Provide the [x, y] coordinate of the cell's center where the given text is located.  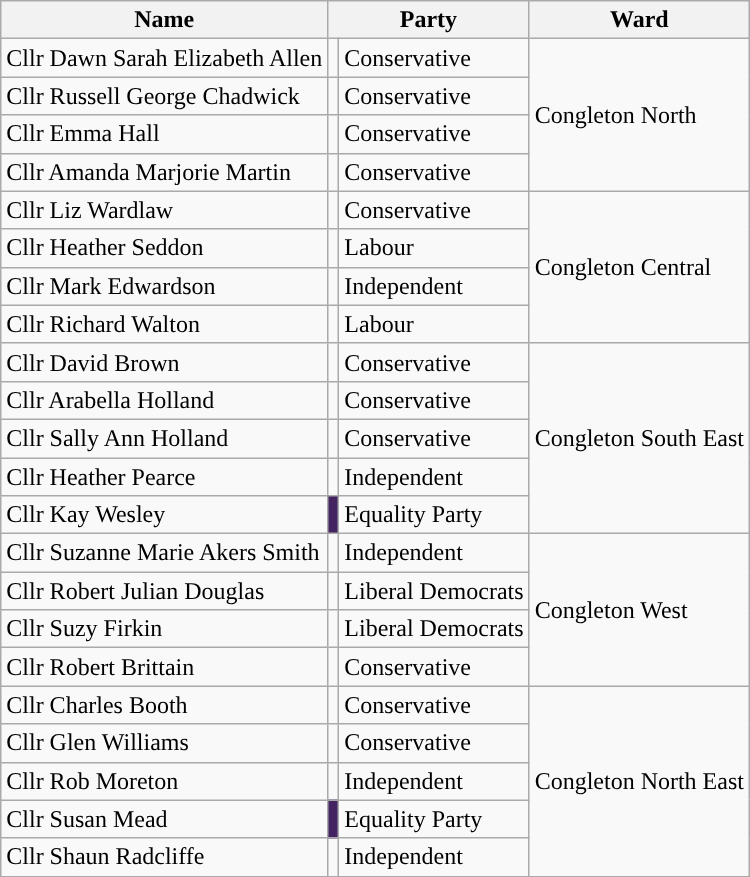
Cllr Liz Wardlaw [164, 210]
Cllr Arabella Holland [164, 400]
Cllr Mark Edwardson [164, 286]
Cllr Robert Brittain [164, 667]
Cllr Heather Pearce [164, 477]
Cllr Robert Julian Douglas [164, 591]
Congleton North [639, 115]
Cllr Rob Moreton [164, 781]
Cllr Richard Walton [164, 324]
Cllr Emma Hall [164, 134]
Cllr Charles Booth [164, 705]
Congleton South East [639, 438]
Cllr Shaun Radcliffe [164, 857]
Name [164, 20]
Cllr Heather Seddon [164, 248]
Cllr Kay Wesley [164, 515]
Cllr Susan Mead [164, 819]
Ward [639, 20]
Cllr Dawn Sarah Elizabeth Allen [164, 58]
Cllr Russell George Chadwick [164, 96]
Congleton North East [639, 781]
Cllr Amanda Marjorie Martin [164, 172]
Party [428, 20]
Congleton West [639, 610]
Cllr Glen Williams [164, 743]
Congleton Central [639, 267]
Cllr Sally Ann Holland [164, 438]
Cllr Suzy Firkin [164, 629]
Cllr David Brown [164, 362]
Cllr Suzanne Marie Akers Smith [164, 553]
